From the cell containing the given text, extract its center point as [X, Y] coordinate. 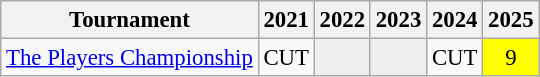
Tournament [130, 20]
2021 [286, 20]
2023 [398, 20]
2022 [342, 20]
9 [511, 58]
2025 [511, 20]
2024 [455, 20]
The Players Championship [130, 58]
